Return the [X, Y] coordinate for the center point of the cell that contains the specified text.  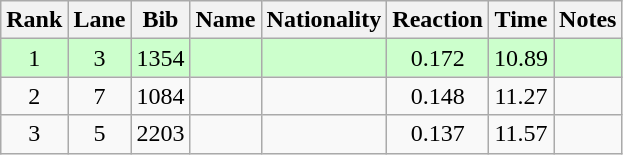
0.172 [438, 58]
7 [100, 96]
2203 [160, 134]
0.137 [438, 134]
0.148 [438, 96]
Bib [160, 20]
Notes [588, 20]
Reaction [438, 20]
5 [100, 134]
Nationality [324, 20]
Lane [100, 20]
Time [520, 20]
11.27 [520, 96]
1354 [160, 58]
10.89 [520, 58]
Rank [34, 20]
11.57 [520, 134]
1084 [160, 96]
1 [34, 58]
2 [34, 96]
Name [226, 20]
